Output the (X, Y) coordinate of the center of the cell containing the given text.  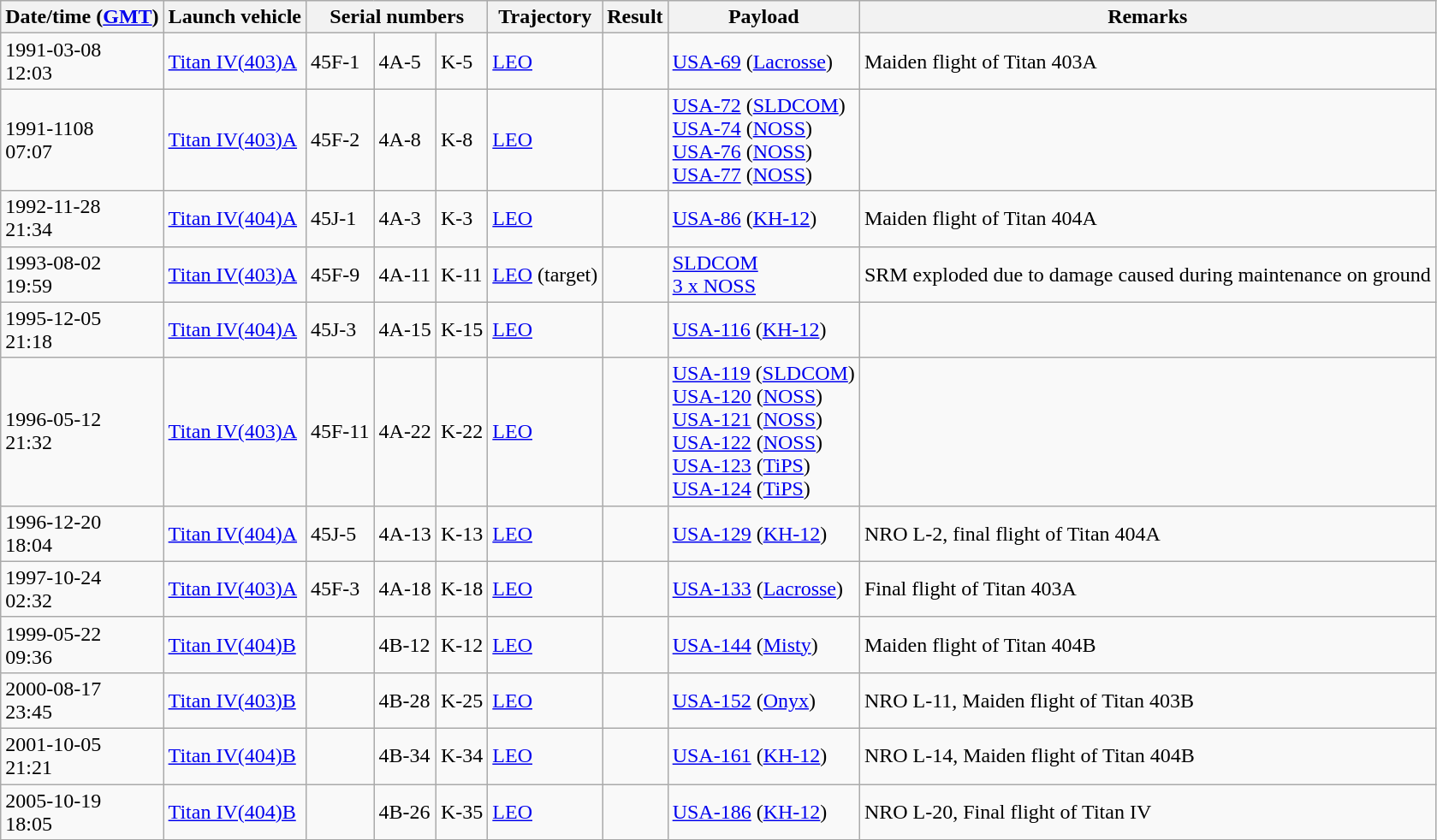
4A-5 (405, 62)
45F-1 (340, 62)
K-13 (461, 534)
K-11 (461, 274)
USA-133 (Lacrosse) (763, 589)
Final flight of Titan 403A (1147, 589)
NRO L-14, Maiden flight of Titan 404B (1147, 756)
K-5 (461, 62)
4B-28 (405, 700)
45J-1 (340, 219)
4A-3 (405, 219)
1991-03-0812:03 (82, 62)
4A-18 (405, 589)
1996-12-2018:04 (82, 534)
K-3 (461, 219)
USA-161 (KH-12) (763, 756)
USA-116 (KH-12) (763, 330)
4B-34 (405, 756)
4A-13 (405, 534)
USA-69 (Lacrosse) (763, 62)
Maiden flight of Titan 404B (1147, 645)
45F-9 (340, 274)
USA-144 (Misty) (763, 645)
K-8 (461, 140)
1991-110807:07 (82, 140)
1999-05-2209:36 (82, 645)
Remarks (1147, 17)
NRO L-11, Maiden flight of Titan 403B (1147, 700)
Launch vehicle (235, 17)
4B-26 (405, 811)
USA-186 (KH-12) (763, 811)
1996-05-1221:32 (82, 431)
K-25 (461, 700)
K-34 (461, 756)
SRM exploded due to damage caused during maintenance on ground (1147, 274)
K-35 (461, 811)
2000-08-1723:45 (82, 700)
Payload (763, 17)
USA-119 (SLDCOM)USA-120 (NOSS)USA-121 (NOSS)USA-122 (NOSS)USA-123 (TiPS)USA-124 (TiPS) (763, 431)
4A-22 (405, 431)
K-22 (461, 431)
1992-11-2821:34 (82, 219)
Date/time (GMT) (82, 17)
Maiden flight of Titan 404A (1147, 219)
2001-10-0521:21 (82, 756)
1993-08-0219:59 (82, 274)
USA-152 (Onyx) (763, 700)
4A-11 (405, 274)
SLDCOM3 x NOSS (763, 274)
Trajectory (545, 17)
K-15 (461, 330)
K-12 (461, 645)
4A-8 (405, 140)
1997-10-2402:32 (82, 589)
4B-12 (405, 645)
LEO (target) (545, 274)
Result (635, 17)
45F-3 (340, 589)
Titan IV(403)B (235, 700)
Maiden flight of Titan 403A (1147, 62)
45F-2 (340, 140)
1995-12-0521:18 (82, 330)
45J-5 (340, 534)
USA-86 (KH-12) (763, 219)
45J-3 (340, 330)
Serial numbers (396, 17)
NRO L-2, final flight of Titan 404A (1147, 534)
2005-10-1918:05 (82, 811)
NRO L-20, Final flight of Titan IV (1147, 811)
4A-15 (405, 330)
USA-72 (SLDCOM)USA-74 (NOSS)USA-76 (NOSS)USA-77 (NOSS) (763, 140)
45F-11 (340, 431)
USA-129 (KH-12) (763, 534)
K-18 (461, 589)
